Detect which cell encompasses the target text, then output its (x, y) center coordinate. 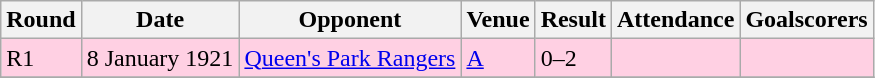
Queen's Park Rangers (350, 58)
8 January 1921 (160, 58)
Opponent (350, 20)
Goalscorers (806, 20)
Attendance (676, 20)
Result (573, 20)
R1 (41, 58)
Date (160, 20)
0–2 (573, 58)
Round (41, 20)
A (498, 58)
Venue (498, 20)
